Return [x, y] of the center of cell containing provided text 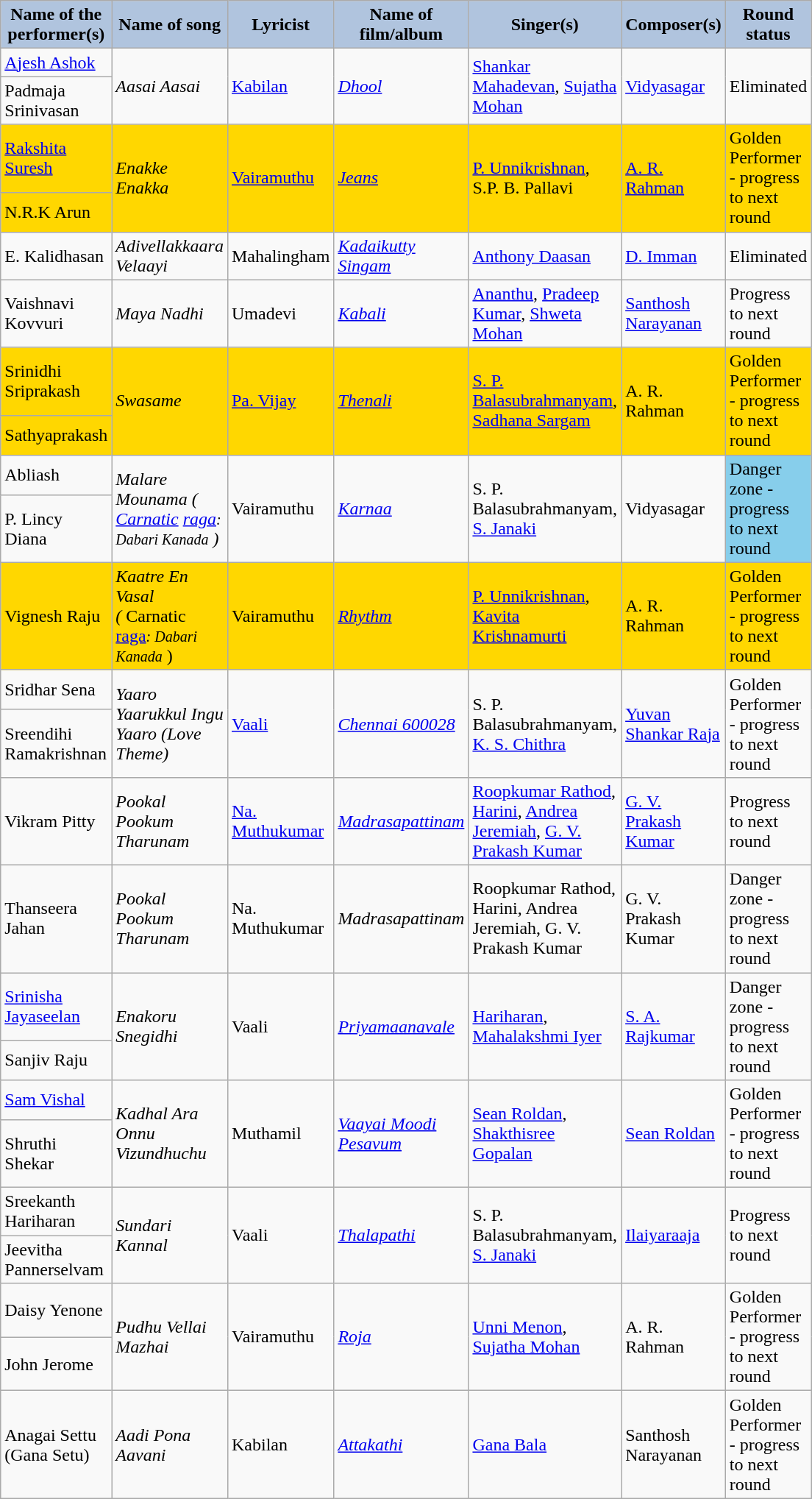
Singer(s) [545, 25]
John Jerome [56, 1364]
Yuvan Shankar Raja [674, 723]
Vikram Pitty [56, 821]
Shankar Mahadevan, Sujatha Mohan [545, 87]
Sridhar Sena [56, 690]
Jeans [402, 178]
Composer(s) [674, 25]
Sathyaprakash [56, 435]
Padmaja Srinivasan [56, 100]
Kadhal Ara Onnu Vizundhuchu [170, 1134]
Anthony Daasan [545, 256]
S. P. Balasubrahmanyam, K. S. Chithra [545, 723]
Swasame [170, 401]
Sreendihi Ramakrishnan [56, 743]
Kadaikutty Singam [402, 256]
Vignesh Raju [56, 616]
Kabali [402, 313]
Dhool [402, 87]
Umadevi [280, 313]
Ananthu, Pradeep Kumar, Shweta Mohan [545, 313]
Attakathi [402, 1445]
Srinisha Jayaseelan [56, 1007]
Jeevitha Pannerselvam [56, 1260]
E. Kalidhasan [56, 256]
Thanseera Jahan [56, 918]
Enakoru Snegidhi [170, 1027]
Hariharan, Mahalakshmi Iyer [545, 1027]
Karnaa [402, 508]
Srinidhi Sriprakash [56, 381]
Daisy Yenone [56, 1310]
N.R.K Arun [56, 212]
Anagai Settu (Gana Setu) [56, 1445]
D. Imman [674, 256]
S. A. Rajkumar [674, 1027]
Kaatre En Vasal( Carnatic raga: Dabari Kanada ) [170, 616]
Unni Menon, Sujatha Mohan [545, 1337]
P. Unnikrishnan, S.P. B. Pallavi [545, 178]
Rakshita Suresh [56, 158]
Sundari Kannal [170, 1236]
P. Lincy Diana [56, 528]
Muthamil [280, 1134]
Yaaro Yaarukkul Ingu Yaaro (Love Theme) [170, 723]
Roja [402, 1337]
Chennai 600028 [402, 723]
Aasai Aasai [170, 87]
Sanjiv Raju [56, 1060]
Adivellakkaara Velaayi [170, 256]
Vaishnavi Kovvuri [56, 313]
Name of song [170, 25]
Name of film/album [402, 25]
Name of the performer(s) [56, 25]
S. P. Balasubrahmanyam, Sadhana Sargam [545, 401]
Sam Vishal [56, 1100]
Maya Nadhi [170, 313]
Ajesh Ashok [56, 63]
Ilaiyaraaja [674, 1236]
P. Unnikrishnan, Kavita Krishnamurti [545, 616]
Mahalingham [280, 256]
Round status [768, 25]
Thenali [402, 401]
Sean Roldan [674, 1134]
Gana Bala [545, 1445]
Malare Mounama ( Carnatic raga: Dabari Kanada ) [170, 508]
Sean Roldan, Shakthisree Gopalan [545, 1134]
Shruthi Shekar [56, 1153]
Vaayai Moodi Pesavum [402, 1134]
Pudhu Vellai Mazhai [170, 1337]
Thalapathi [402, 1236]
Enakke Enakka [170, 178]
Rhythm [402, 616]
Priyamaanavale [402, 1027]
Pa. Vijay [280, 401]
Abliash [56, 475]
Sreekanth Hariharan [56, 1211]
Aadi Pona Aavani [170, 1445]
Lyricist [280, 25]
